Detect which cell encompasses the target text, then output its [x, y] center coordinate. 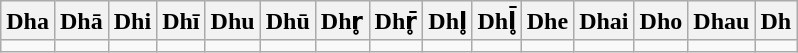
Dhl̥ [448, 21]
Dhī [181, 21]
Dhā [81, 21]
Dhr̥ [342, 21]
Dhi [132, 21]
Dhe [547, 21]
Dho [661, 21]
Dhr̥̄ [396, 21]
Dha [28, 21]
Dhu [232, 21]
Dh [776, 21]
Dhai [604, 21]
Dhl̥̄ [496, 21]
Dhau [722, 21]
Dhū [288, 21]
